Output the [X, Y] coordinate of the center of the cell containing the given text.  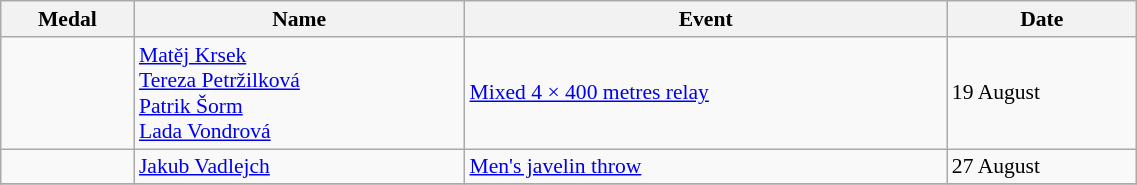
Mixed 4 × 400 metres relay [705, 93]
Date [1042, 19]
Jakub Vadlejch [300, 167]
Event [705, 19]
Name [300, 19]
27 August [1042, 167]
19 August [1042, 93]
Men's javelin throw [705, 167]
Matěj KrsekTereza PetržilkováPatrik ŠormLada Vondrová [300, 93]
Medal [68, 19]
